Capture the cell that displays the provided text and extract its [X, Y] central coordinate. 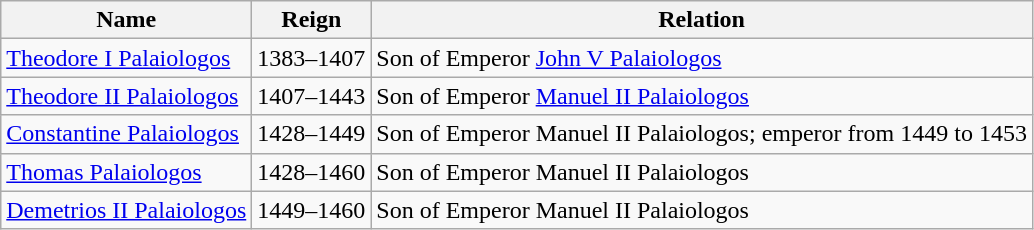
Son of Emperor John V Palaiologos [702, 58]
Demetrios II Palaiologos [126, 210]
Constantine Palaiologos [126, 134]
Son of Emperor Manuel II Palaiologos; emperor from 1449 to 1453 [702, 134]
Thomas Palaiologos [126, 172]
Relation [702, 20]
1383–1407 [312, 58]
1428–1449 [312, 134]
1407–1443 [312, 96]
Theodore II Palaiologos [126, 96]
1428–1460 [312, 172]
1449–1460 [312, 210]
Reign [312, 20]
Name [126, 20]
Theodore I Palaiologos [126, 58]
